Capture the cell that displays the provided text and extract its (x, y) central coordinate. 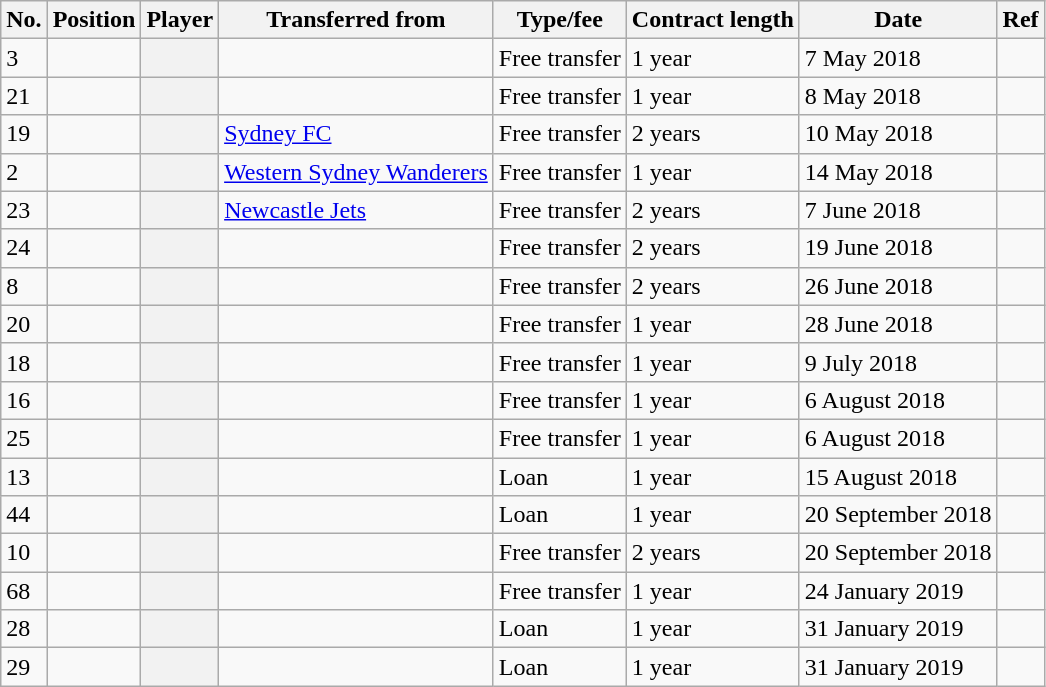
Type/fee (560, 20)
23 (24, 210)
14 May 2018 (898, 172)
20 (24, 324)
Transferred from (356, 20)
Sydney FC (356, 134)
No. (24, 20)
8 May 2018 (898, 96)
7 May 2018 (898, 58)
26 June 2018 (898, 286)
Date (898, 20)
15 August 2018 (898, 477)
21 (24, 96)
13 (24, 477)
25 (24, 438)
Ref (1020, 20)
Contract length (712, 20)
3 (24, 58)
9 July 2018 (898, 362)
28 (24, 629)
2 (24, 172)
28 June 2018 (898, 324)
8 (24, 286)
10 (24, 553)
7 June 2018 (898, 210)
16 (24, 400)
24 (24, 248)
Western Sydney Wanderers (356, 172)
Player (180, 20)
68 (24, 591)
24 January 2019 (898, 591)
Position (94, 20)
19 (24, 134)
Newcastle Jets (356, 210)
29 (24, 667)
44 (24, 515)
10 May 2018 (898, 134)
19 June 2018 (898, 248)
18 (24, 362)
